Pinpoint the cell where the given text exists, returning its (X, Y) midpoint coordinate. 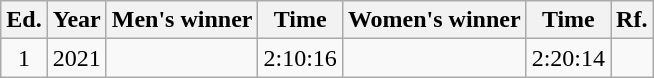
2:20:14 (568, 58)
Women's winner (434, 20)
1 (24, 58)
Men's winner (182, 20)
Ed. (24, 20)
2:10:16 (300, 58)
Year (76, 20)
Rf. (632, 20)
2021 (76, 58)
